Return the [X, Y] coordinate for the center point of the cell that contains the specified text.  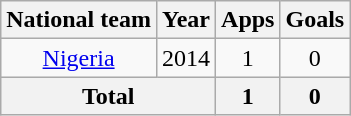
Nigeria [79, 58]
Total [108, 96]
National team [79, 20]
Year [186, 20]
Goals [315, 20]
2014 [186, 58]
Apps [248, 20]
